Detect which cell encompasses the target text, then output its (X, Y) center coordinate. 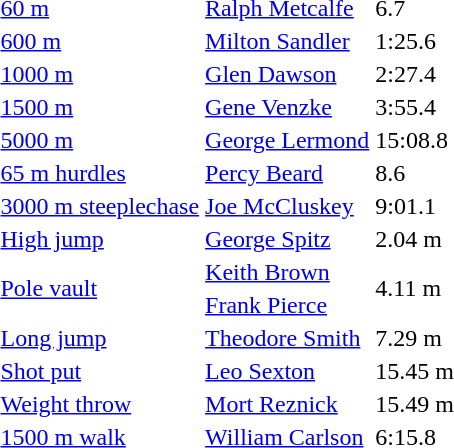
George Spitz (288, 239)
Mort Reznick (288, 404)
Theodore Smith (288, 338)
Frank Pierce (288, 305)
Milton Sandler (288, 41)
Keith Brown (288, 272)
Glen Dawson (288, 74)
Percy Beard (288, 173)
Leo Sexton (288, 371)
Gene Venzke (288, 107)
George Lermond (288, 140)
Joe McCluskey (288, 206)
